For the text-containing cell, return its midpoint in (X, Y) coordinate format. 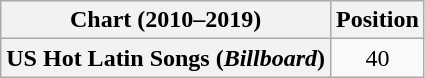
Position (378, 20)
US Hot Latin Songs (Billboard) (166, 58)
Chart (2010–2019) (166, 20)
40 (378, 58)
